Locate the cell with the specified text and output its (x, y) center coordinate. 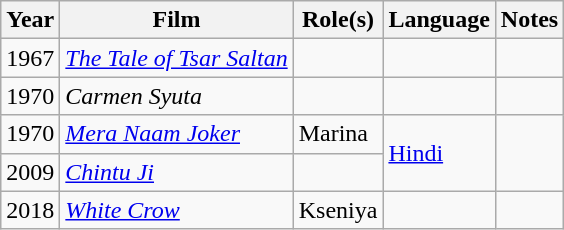
Role(s) (338, 20)
White Crow (176, 210)
Carmen Syuta (176, 96)
The Tale of Tsar Saltan (176, 58)
Kseniya (338, 210)
Film (176, 20)
1967 (30, 58)
2009 (30, 172)
Language (439, 20)
Notes (529, 20)
Hindi (439, 153)
Chintu Ji (176, 172)
Year (30, 20)
2018 (30, 210)
Marina (338, 134)
Mera Naam Joker (176, 134)
